Detect which cell encompasses the target text, then output its (X, Y) center coordinate. 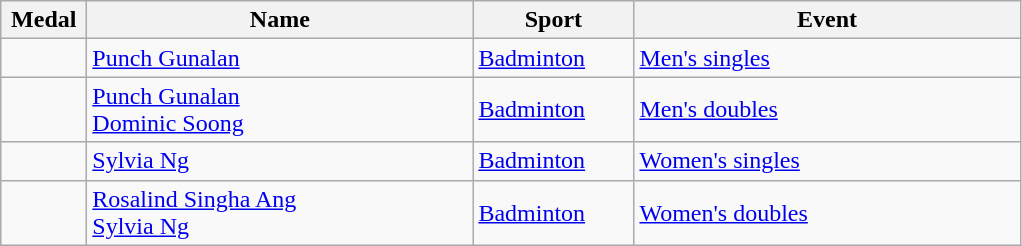
Men's doubles (827, 110)
Medal (44, 20)
Sport (554, 20)
Men's singles (827, 58)
Name (280, 20)
Rosalind Singha AngSylvia Ng (280, 212)
Event (827, 20)
Sylvia Ng (280, 161)
Women's doubles (827, 212)
Punch GunalanDominic Soong (280, 110)
Women's singles (827, 161)
Punch Gunalan (280, 58)
